Capture the cell that displays the provided text and extract its (X, Y) central coordinate. 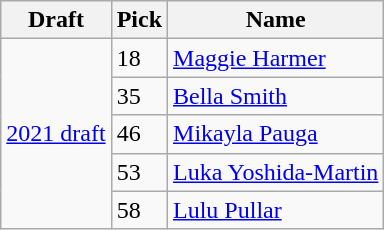
35 (139, 96)
58 (139, 210)
Bella Smith (276, 96)
Pick (139, 20)
Maggie Harmer (276, 58)
Draft (56, 20)
2021 draft (56, 134)
Lulu Pullar (276, 210)
Name (276, 20)
53 (139, 172)
Mikayla Pauga (276, 134)
46 (139, 134)
Luka Yoshida-Martin (276, 172)
18 (139, 58)
